Identify which cell holds the provided text, then report its (x, y) central coordinate. 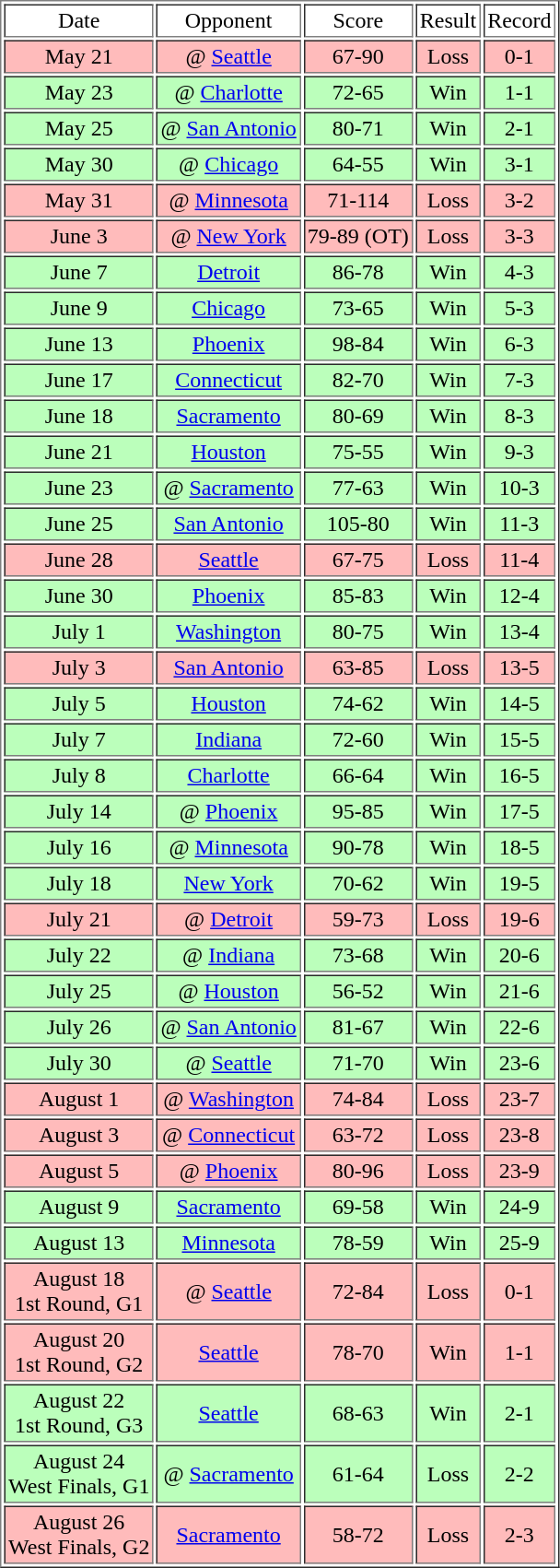
June 21 (78, 452)
July 8 (78, 776)
70-62 (357, 883)
Opponent (228, 20)
23-9 (519, 1171)
13-4 (519, 632)
75-55 (357, 452)
Connecticut (228, 380)
June 3 (78, 236)
Chicago (228, 308)
67-75 (357, 560)
May 30 (78, 164)
May 31 (78, 201)
June 23 (78, 489)
80-96 (357, 1171)
58-72 (357, 1536)
Score (357, 20)
Result (448, 20)
July 16 (78, 848)
Minnesota (228, 1243)
2-3 (519, 1536)
19-5 (519, 883)
August 18 1st Round, G1 (78, 1292)
81-67 (357, 1027)
73-65 (357, 308)
July 26 (78, 1027)
80-75 (357, 632)
May 21 (78, 57)
67-90 (357, 57)
86-78 (357, 273)
79-89 (OT) (357, 236)
5-3 (519, 308)
78-59 (357, 1243)
4-3 (519, 273)
74-84 (357, 1099)
August 3 (78, 1136)
98-84 (357, 345)
2-2 (519, 1475)
11-4 (519, 560)
6-3 (519, 345)
78-70 (357, 1353)
11-3 (519, 524)
@ Detroit (228, 920)
59-73 (357, 920)
@ Chicago (228, 164)
24-9 (519, 1208)
23-7 (519, 1099)
13-5 (519, 667)
Washington (228, 632)
July 5 (78, 704)
July 3 (78, 667)
21-6 (519, 992)
June 18 (78, 417)
3-1 (519, 164)
@ Connecticut (228, 1136)
14-5 (519, 704)
Record (519, 20)
22-6 (519, 1027)
@ Washington (228, 1099)
19-6 (519, 920)
64-55 (357, 164)
August 22 1st Round, G3 (78, 1414)
72-84 (357, 1292)
August 24 West Finals, G1 (78, 1475)
@ New York (228, 236)
61-64 (357, 1475)
9-3 (519, 452)
105-80 (357, 524)
71-114 (357, 201)
77-63 (357, 489)
20-6 (519, 955)
95-85 (357, 811)
17-5 (519, 811)
July 25 (78, 992)
June 30 (78, 595)
3-2 (519, 201)
May 23 (78, 92)
74-62 (357, 704)
8-3 (519, 417)
July 22 (78, 955)
25-9 (519, 1243)
July 7 (78, 739)
June 7 (78, 273)
August 9 (78, 1208)
June 17 (78, 380)
August 20 1st Round, G2 (78, 1353)
August 5 (78, 1171)
Indiana (228, 739)
@ Indiana (228, 955)
July 18 (78, 883)
66-64 (357, 776)
85-83 (357, 595)
10-3 (519, 489)
23-8 (519, 1136)
16-5 (519, 776)
82-70 (357, 380)
80-71 (357, 129)
12-4 (519, 595)
July 1 (78, 632)
July 30 (78, 1064)
63-72 (357, 1136)
68-63 (357, 1414)
80-69 (357, 417)
7-3 (519, 380)
@ Houston (228, 992)
@ Charlotte (228, 92)
72-65 (357, 92)
August 1 (78, 1099)
90-78 (357, 848)
June 28 (78, 560)
June 25 (78, 524)
3-3 (519, 236)
May 25 (78, 129)
June 9 (78, 308)
71-70 (357, 1064)
73-68 (357, 955)
Charlotte (228, 776)
15-5 (519, 739)
August 26 West Finals, G2 (78, 1536)
56-52 (357, 992)
July 21 (78, 920)
July 14 (78, 811)
23-6 (519, 1064)
69-58 (357, 1208)
72-60 (357, 739)
June 13 (78, 345)
New York (228, 883)
August 13 (78, 1243)
63-85 (357, 667)
Detroit (228, 273)
18-5 (519, 848)
Date (78, 20)
